Provide the (X, Y) coordinate of the cell's center where the given text is located.  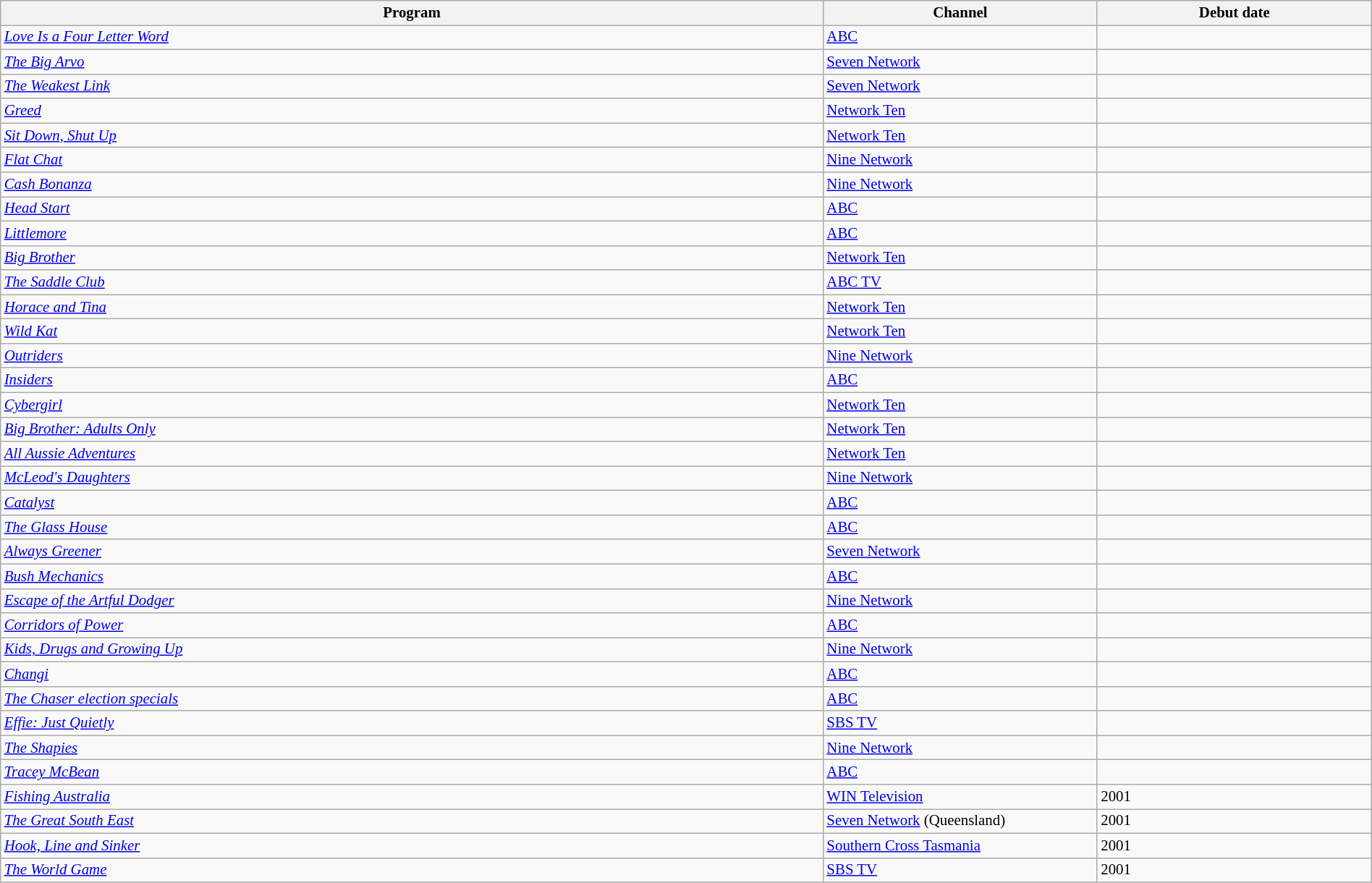
The Glass House (412, 527)
Hook, Line and Sinker (412, 845)
ABC TV (960, 282)
Catalyst (412, 503)
Big Brother: Adults Only (412, 429)
McLeod's Daughters (412, 478)
Debut date (1235, 13)
Program (412, 13)
Sit Down, Shut Up (412, 135)
Wild Kat (412, 331)
Flat Chat (412, 160)
Cash Bonanza (412, 185)
Love Is a Four Letter Word (412, 37)
Effie: Just Quietly (412, 723)
The Weakest Link (412, 86)
The Great South East (412, 821)
Seven Network (Queensland) (960, 821)
Tracey McBean (412, 772)
Head Start (412, 208)
Big Brother (412, 258)
The Chaser election specials (412, 698)
Greed (412, 111)
The World Game (412, 870)
Kids, Drugs and Growing Up (412, 650)
The Saddle Club (412, 282)
WIN Television (960, 797)
Bush Mechanics (412, 576)
Escape of the Artful Dodger (412, 601)
Channel (960, 13)
The Big Arvo (412, 62)
All Aussie Adventures (412, 454)
Cybergirl (412, 405)
Littlemore (412, 233)
Changi (412, 674)
Fishing Australia (412, 797)
Horace and Tina (412, 307)
Insiders (412, 380)
Outriders (412, 355)
Corridors of Power (412, 625)
The Shapies (412, 748)
Southern Cross Tasmania (960, 845)
Always Greener (412, 552)
